Search for the cell housing the specified text and yield its (x, y) center coordinate. 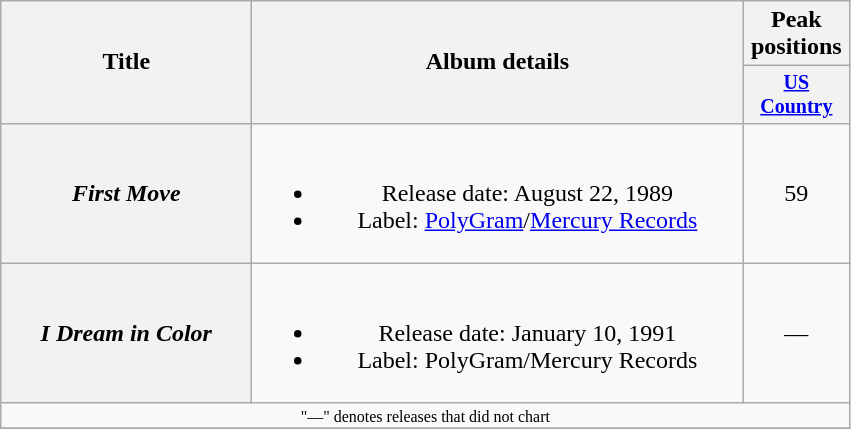
Release date: January 10, 1991Label: PolyGram/Mercury Records (498, 333)
"—" denotes releases that did not chart (426, 415)
Release date: August 22, 1989Label: PolyGram/Mercury Records (498, 193)
Title (126, 62)
I Dream in Color (126, 333)
59 (796, 193)
First Move (126, 193)
Peak positions (796, 34)
Album details (498, 62)
US Country (796, 94)
— (796, 333)
